Extract the [x, y] coordinate from the center of the cell holding the provided text.  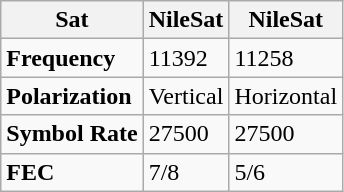
Horizontal [286, 96]
Vertical [186, 96]
Sat [72, 20]
Polarization [72, 96]
7/8 [186, 172]
Symbol Rate [72, 134]
Frequency [72, 58]
11258 [286, 58]
5/6 [286, 172]
FEC [72, 172]
11392 [186, 58]
